Scan for the cell matching the given text and deliver its (X, Y) coordinate at center. 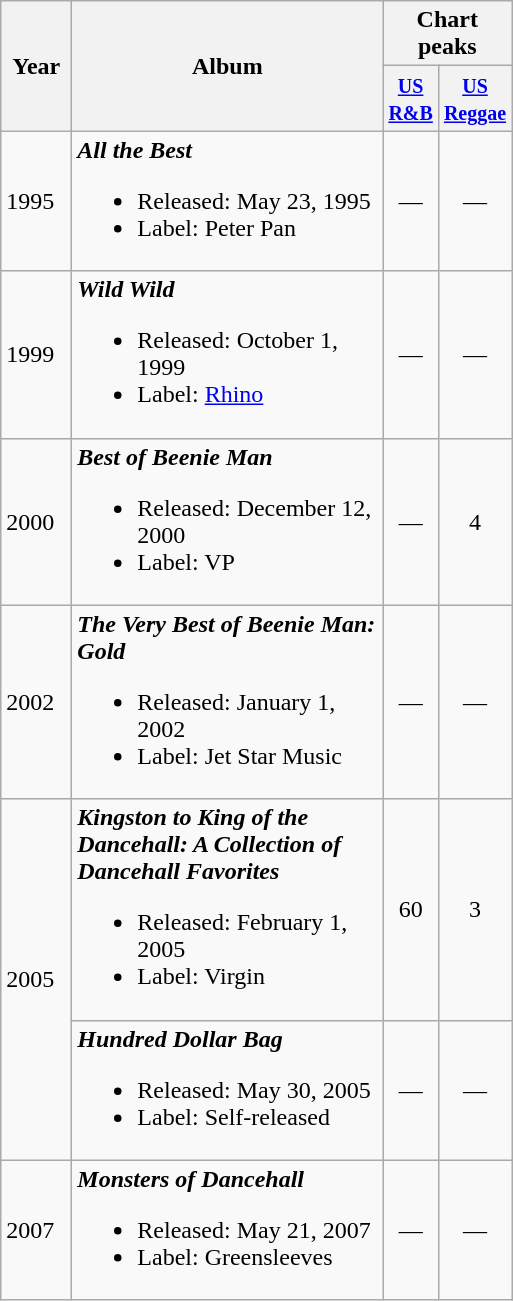
1995 (36, 201)
2005 (36, 980)
2002 (36, 702)
Hundred Dollar BagReleased: May 30, 2005Label: Self-released (228, 1090)
The Very Best of Beenie Man: GoldReleased: January 1, 2002Label: Jet Star Music (228, 702)
Kingston to King of the Dancehall: A Collection of Dancehall FavoritesReleased: February 1, 2005Label: Virgin (228, 910)
Chart peaks (448, 34)
Monsters of DancehallReleased: May 21, 2007Label: Greensleeves (228, 1230)
3 (474, 910)
2000 (36, 522)
2007 (36, 1230)
60 (411, 910)
Best of Beenie ManReleased: December 12, 2000Label: VP (228, 522)
Wild WildReleased: October 1, 1999Label: Rhino (228, 354)
Year (36, 66)
Album (228, 66)
US R&B (411, 98)
1999 (36, 354)
All the BestReleased: May 23, 1995Label: Peter Pan (228, 201)
4 (474, 522)
US Reggae (474, 98)
